Output the (x, y) coordinate of the center of the cell containing the given text.  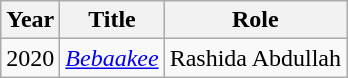
Role (255, 20)
Rashida Abdullah (255, 58)
Year (30, 20)
Title (112, 20)
2020 (30, 58)
Bebaakee (112, 58)
